Find where the given text appears and provide that cell's center as [X, Y] coordinate. 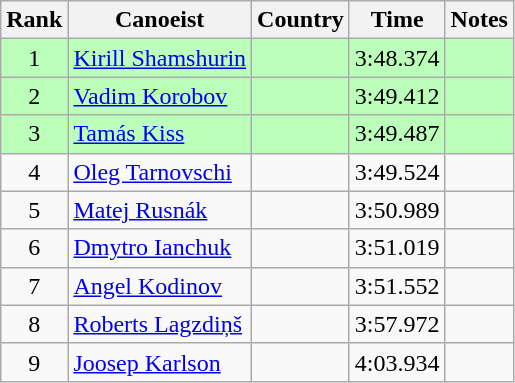
Matej Rusnák [160, 210]
3:49.524 [397, 172]
6 [34, 248]
7 [34, 286]
8 [34, 324]
3:51.552 [397, 286]
Oleg Tarnovschi [160, 172]
Canoeist [160, 20]
Notes [479, 20]
3:57.972 [397, 324]
Tamás Kiss [160, 134]
3:49.412 [397, 96]
5 [34, 210]
3:49.487 [397, 134]
Time [397, 20]
2 [34, 96]
Country [301, 20]
4:03.934 [397, 362]
4 [34, 172]
Roberts Lagzdiņš [160, 324]
9 [34, 362]
3:51.019 [397, 248]
3 [34, 134]
3:48.374 [397, 58]
Dmytro Ianchuk [160, 248]
Vadim Korobov [160, 96]
Rank [34, 20]
1 [34, 58]
3:50.989 [397, 210]
Angel Kodinov [160, 286]
Kirill Shamshurin [160, 58]
Joosep Karlson [160, 362]
